Return (X, Y) of the center of cell containing provided text 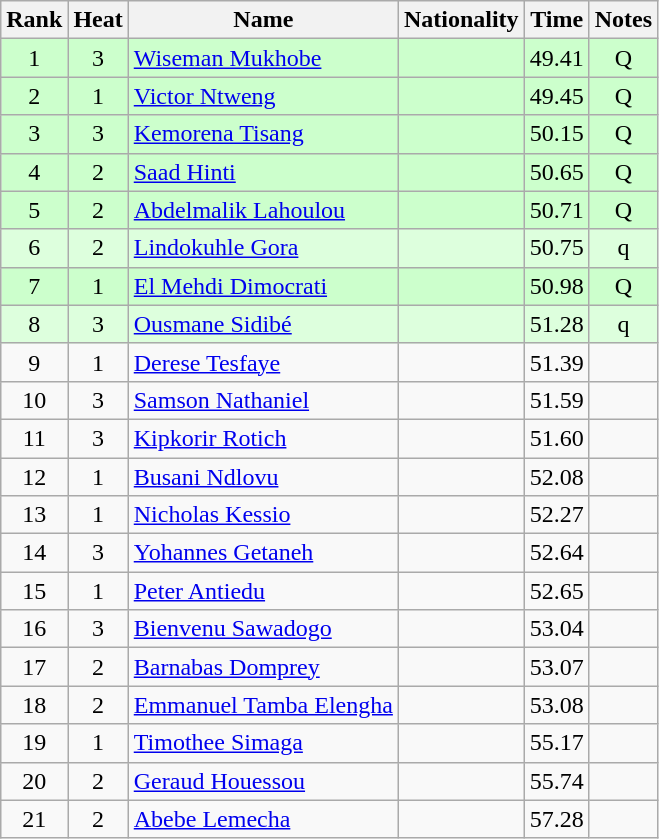
50.71 (556, 210)
52.08 (556, 477)
51.28 (556, 324)
Derese Tesfaye (263, 362)
Geraud Houessou (263, 781)
Bienvenu Sawadogo (263, 629)
Samson Nathaniel (263, 400)
Rank (34, 20)
49.45 (556, 96)
9 (34, 362)
Abdelmalik Lahoulou (263, 210)
17 (34, 667)
Heat (98, 20)
52.27 (556, 515)
Nicholas Kessio (263, 515)
7 (34, 286)
Wiseman Mukhobe (263, 58)
18 (34, 705)
Timothee Simaga (263, 743)
5 (34, 210)
12 (34, 477)
Victor Ntweng (263, 96)
53.08 (556, 705)
Yohannes Getaneh (263, 553)
57.28 (556, 819)
52.64 (556, 553)
50.15 (556, 134)
50.98 (556, 286)
10 (34, 400)
55.74 (556, 781)
50.65 (556, 172)
Kemorena Tisang (263, 134)
Nationality (461, 20)
11 (34, 438)
51.60 (556, 438)
Emmanuel Tamba Elengha (263, 705)
Busani Ndlovu (263, 477)
51.59 (556, 400)
Kipkorir Rotich (263, 438)
Notes (623, 20)
4 (34, 172)
Abebe Lemecha (263, 819)
50.75 (556, 248)
52.65 (556, 591)
53.07 (556, 667)
Ousmane Sidibé (263, 324)
21 (34, 819)
Time (556, 20)
13 (34, 515)
49.41 (556, 58)
15 (34, 591)
53.04 (556, 629)
6 (34, 248)
8 (34, 324)
19 (34, 743)
Name (263, 20)
Lindokuhle Gora (263, 248)
51.39 (556, 362)
Saad Hinti (263, 172)
Barnabas Domprey (263, 667)
Peter Antiedu (263, 591)
55.17 (556, 743)
20 (34, 781)
14 (34, 553)
El Mehdi Dimocrati (263, 286)
16 (34, 629)
